For the text-containing cell, return its midpoint in [X, Y] coordinate format. 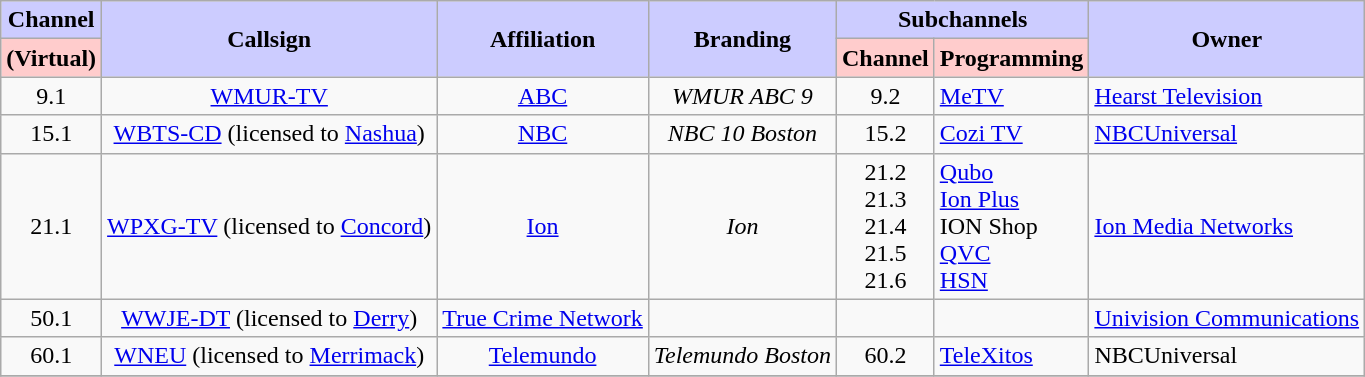
WMUR-TV [270, 96]
NBC [543, 134]
9.2 [886, 96]
MeTV [1012, 96]
WBTS-CD (licensed to Nashua) [270, 134]
Telemundo Boston [742, 356]
TeleXitos [1012, 356]
21.221.321.421.521.6 [886, 226]
WMUR ABC 9 [742, 96]
QuboIon PlusION ShopQVCHSN [1012, 226]
Cozi TV [1012, 134]
Subchannels [963, 20]
60.2 [886, 356]
Hearst Television [1227, 96]
True Crime Network [543, 318]
WWJE-DT (licensed to Derry) [270, 318]
60.1 [52, 356]
Univision Communications [1227, 318]
50.1 [52, 318]
Callsign [270, 39]
21.1 [52, 226]
WPXG-TV (licensed to Concord) [270, 226]
WNEU (licensed to Merrimack) [270, 356]
(Virtual) [52, 58]
15.2 [886, 134]
Programming [1012, 58]
15.1 [52, 134]
Ion Media Networks [1227, 226]
Affiliation [543, 39]
Telemundo [543, 356]
NBC 10 Boston [742, 134]
Owner [1227, 39]
Branding [742, 39]
ABC [543, 96]
9.1 [52, 96]
